Scan for the cell matching the given text and deliver its (x, y) coordinate at center. 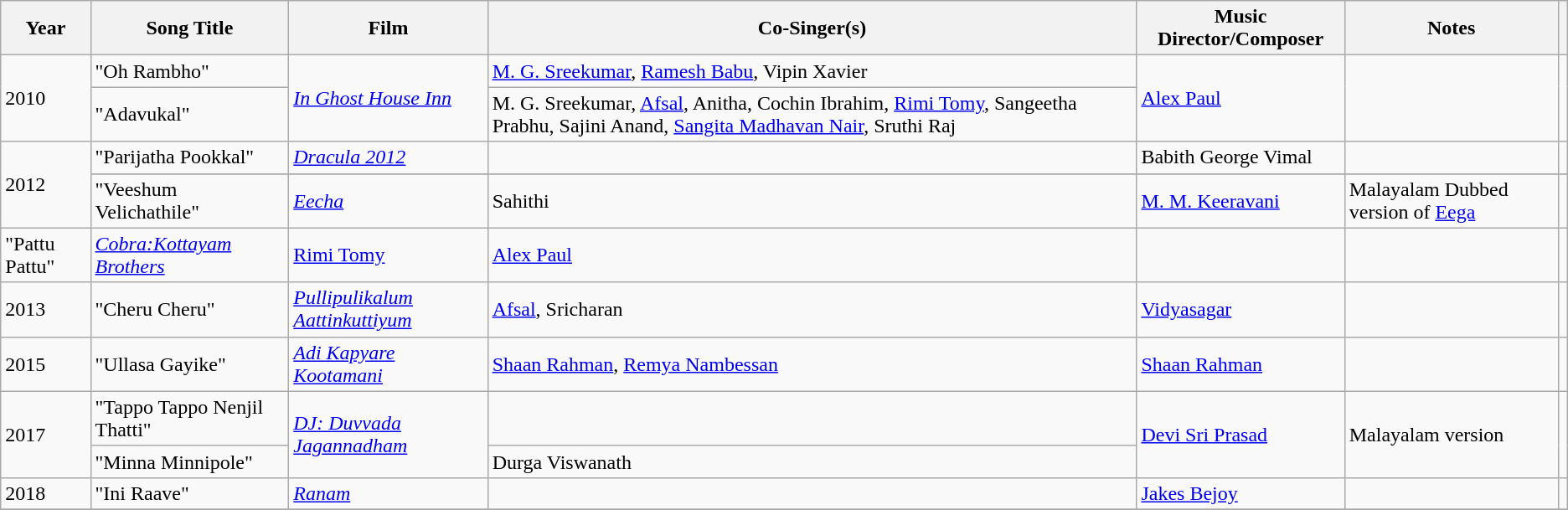
"Oh Rambho" (189, 71)
Dracula 2012 (389, 157)
Sahithi (812, 201)
Devi Sri Prasad (1240, 434)
2017 (45, 434)
Malayalam Dubbed version of Eega (1451, 201)
2013 (45, 310)
DJ: Duvvada Jagannadham (389, 434)
M. G. Sreekumar, Ramesh Babu, Vipin Xavier (812, 71)
Malayalam version (1451, 434)
"Pattu Pattu" (45, 255)
Durga Viswanath (812, 461)
"Veeshum Velichathile" (189, 201)
"Cheru Cheru" (189, 310)
Shaan Rahman (1240, 363)
Shaan Rahman, Remya Nambessan (812, 363)
Babith George Vimal (1240, 157)
2018 (45, 493)
"Minna Minnipole" (189, 461)
Music Director/Composer (1240, 28)
2010 (45, 99)
Year (45, 28)
Rimi Tomy (389, 255)
M. G. Sreekumar, Afsal, Anitha, Cochin Ibrahim, Rimi Tomy, Sangeetha Prabhu, Sajini Anand, Sangita Madhavan Nair, Sruthi Raj (812, 114)
"Ullasa Gayike" (189, 363)
Cobra:Kottayam Brothers (189, 255)
Eecha (389, 201)
"Tappo Tappo Nenjil Thatti" (189, 419)
Song Title (189, 28)
M. M. Keeravani (1240, 201)
Notes (1451, 28)
Pullipulikalum Aattinkuttiyum (389, 310)
In Ghost House Inn (389, 99)
Afsal, Sricharan (812, 310)
2015 (45, 363)
Ranam (389, 493)
Vidyasagar (1240, 310)
2012 (45, 184)
Co-Singer(s) (812, 28)
Adi Kapyare Kootamani (389, 363)
"Ini Raave" (189, 493)
"Parijatha Pookkal" (189, 157)
"Adavukal" (189, 114)
Jakes Bejoy (1240, 493)
Film (389, 28)
